For the text-containing cell, return its midpoint in (x, y) coordinate format. 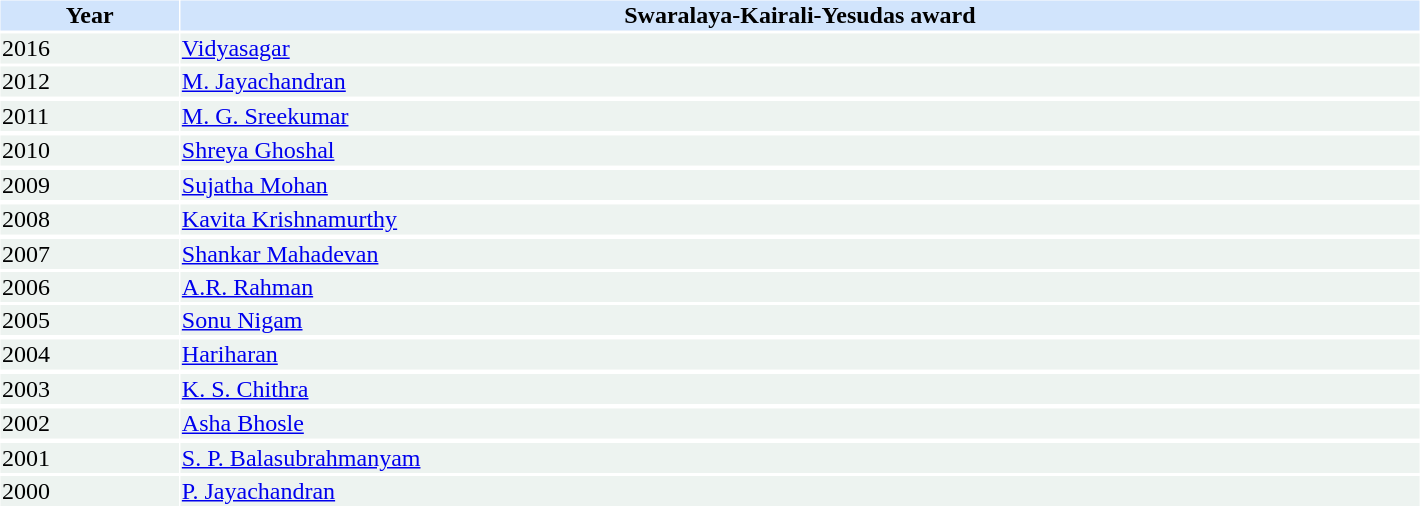
Sonu Nigam (800, 320)
K. S. Chithra (800, 389)
Vidyasagar (800, 49)
Year (89, 15)
2006 (89, 287)
Sujatha Mohan (800, 185)
2008 (89, 219)
2003 (89, 389)
2002 (89, 423)
Kavita Krishnamurthy (800, 219)
P. Jayachandran (800, 491)
2005 (89, 320)
Hariharan (800, 355)
Swaralaya-Kairali-Yesudas award (800, 15)
2010 (89, 151)
2000 (89, 491)
2012 (89, 81)
Shankar Mahadevan (800, 254)
M. G. Sreekumar (800, 116)
2001 (89, 458)
2011 (89, 116)
2009 (89, 185)
2004 (89, 355)
M. Jayachandran (800, 81)
Asha Bhosle (800, 423)
Shreya Ghoshal (800, 151)
A.R. Rahman (800, 287)
S. P. Balasubrahmanyam (800, 458)
2007 (89, 254)
2016 (89, 49)
